Extract the (x, y) coordinate from the center of the cell holding the provided text.  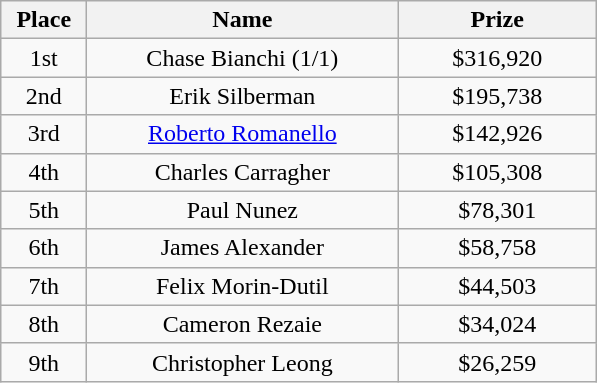
$195,738 (498, 96)
$142,926 (498, 134)
$316,920 (498, 58)
James Alexander (242, 248)
$105,308 (498, 172)
$78,301 (498, 210)
6th (44, 248)
Charles Carragher (242, 172)
Paul Nunez (242, 210)
Roberto Romanello (242, 134)
Christopher Leong (242, 362)
Cameron Rezaie (242, 324)
$26,259 (498, 362)
9th (44, 362)
7th (44, 286)
4th (44, 172)
8th (44, 324)
Felix Morin-Dutil (242, 286)
3rd (44, 134)
Prize (498, 20)
Chase Bianchi (1/1) (242, 58)
2nd (44, 96)
$58,758 (498, 248)
1st (44, 58)
5th (44, 210)
Place (44, 20)
Name (242, 20)
$44,503 (498, 286)
Erik Silberman (242, 96)
$34,024 (498, 324)
